From the cell containing the given text, extract its center point as [X, Y] coordinate. 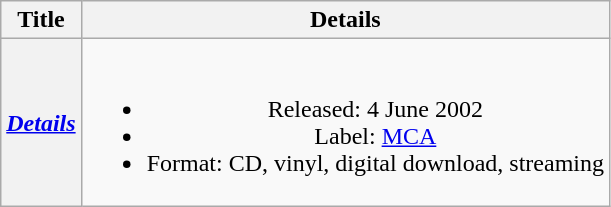
Title [41, 20]
Released: 4 June 2002Label: MCAFormat: CD, vinyl, digital download, streaming [345, 122]
